Locate the cell with the specified text and output its (X, Y) center coordinate. 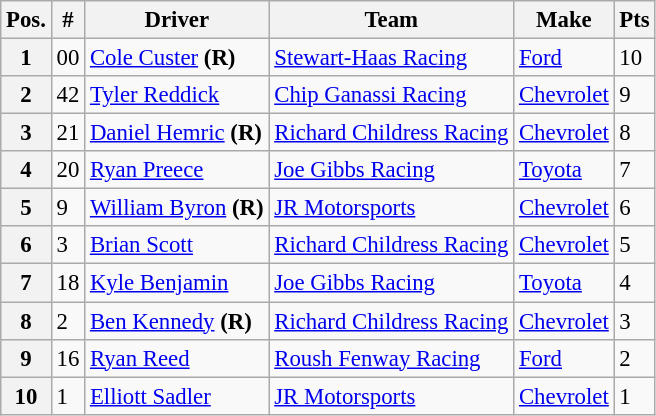
Roush Fenway Racing (392, 358)
Team (392, 20)
Pos. (26, 20)
00 (68, 58)
Ben Kennedy (R) (177, 321)
20 (68, 170)
Pts (634, 20)
Cole Custer (R) (177, 58)
Make (564, 20)
Stewart-Haas Racing (392, 58)
Chip Ganassi Racing (392, 95)
42 (68, 95)
16 (68, 358)
Tyler Reddick (177, 95)
Brian Scott (177, 245)
Daniel Hemric (R) (177, 133)
Kyle Benjamin (177, 283)
Ryan Preece (177, 170)
21 (68, 133)
Ryan Reed (177, 358)
William Byron (R) (177, 208)
18 (68, 283)
Driver (177, 20)
# (68, 20)
Elliott Sadler (177, 396)
